Extract the (X, Y) coordinate from the center of the cell holding the provided text.  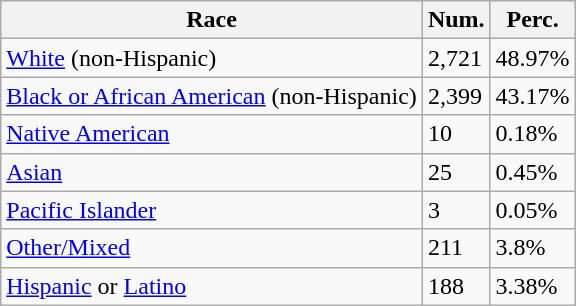
48.97% (532, 58)
2,399 (456, 96)
Hispanic or Latino (212, 286)
25 (456, 172)
Other/Mixed (212, 248)
Race (212, 20)
3.8% (532, 248)
Native American (212, 134)
White (non-Hispanic) (212, 58)
211 (456, 248)
10 (456, 134)
3.38% (532, 286)
43.17% (532, 96)
Black or African American (non-Hispanic) (212, 96)
Asian (212, 172)
188 (456, 286)
Perc. (532, 20)
0.45% (532, 172)
3 (456, 210)
2,721 (456, 58)
Pacific Islander (212, 210)
0.05% (532, 210)
0.18% (532, 134)
Num. (456, 20)
